Return (x, y) of the center of cell containing provided text 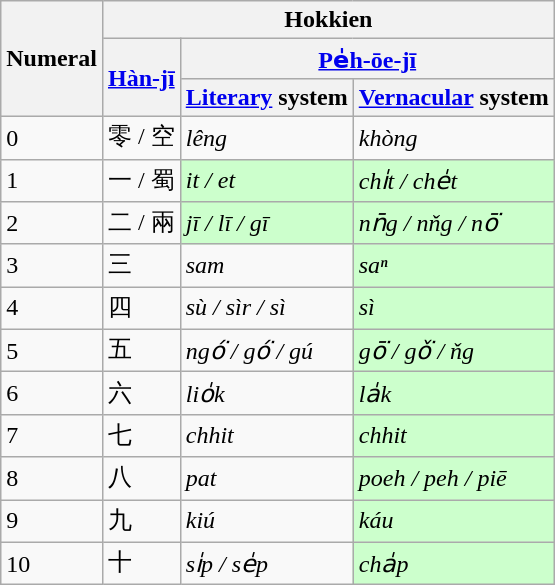
2 (52, 224)
Literary system (266, 97)
Vernacular system (454, 97)
it / et (266, 180)
sù / sìr / sì (266, 308)
7 (52, 436)
三 (141, 266)
si̍p / se̍p (266, 564)
九 (141, 522)
saⁿ (454, 266)
khòng (454, 138)
káu (454, 522)
lio̍k (266, 394)
Numeral (52, 59)
Pe̍h-ōe-jī (367, 59)
六 (141, 394)
七 (141, 436)
Hokkien (328, 20)
0 (52, 138)
la̍k (454, 394)
kiú (266, 522)
Hàn-jī (141, 78)
poeh / peh / piē (454, 478)
5 (52, 350)
二 / 兩 (141, 224)
4 (52, 308)
9 (52, 522)
ngó͘ / gó͘ / gú (266, 350)
八 (141, 478)
jī / lī / gī (266, 224)
十 (141, 564)
pat (266, 478)
6 (52, 394)
nn̄g / nňg / nō͘ (454, 224)
零 / 空 (141, 138)
chi̍t / che̍t (454, 180)
1 (52, 180)
sì (454, 308)
cha̍p (454, 564)
五 (141, 350)
lêng (266, 138)
四 (141, 308)
gō͘ / gǒ͘ / ňg (454, 350)
8 (52, 478)
3 (52, 266)
10 (52, 564)
sam (266, 266)
一 / 蜀 (141, 180)
